Scan for the cell matching the given text and deliver its (X, Y) coordinate at center. 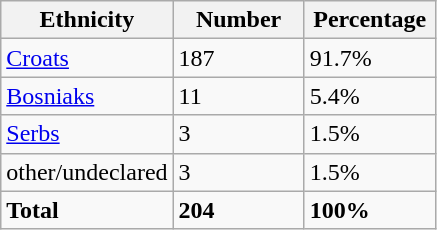
Total (87, 210)
Percentage (370, 20)
Ethnicity (87, 20)
11 (238, 96)
91.7% (370, 58)
Number (238, 20)
204 (238, 210)
other/undeclared (87, 172)
100% (370, 210)
187 (238, 58)
Serbs (87, 134)
Croats (87, 58)
5.4% (370, 96)
Bosniaks (87, 96)
